Identify which cell holds the provided text, then report its (X, Y) central coordinate. 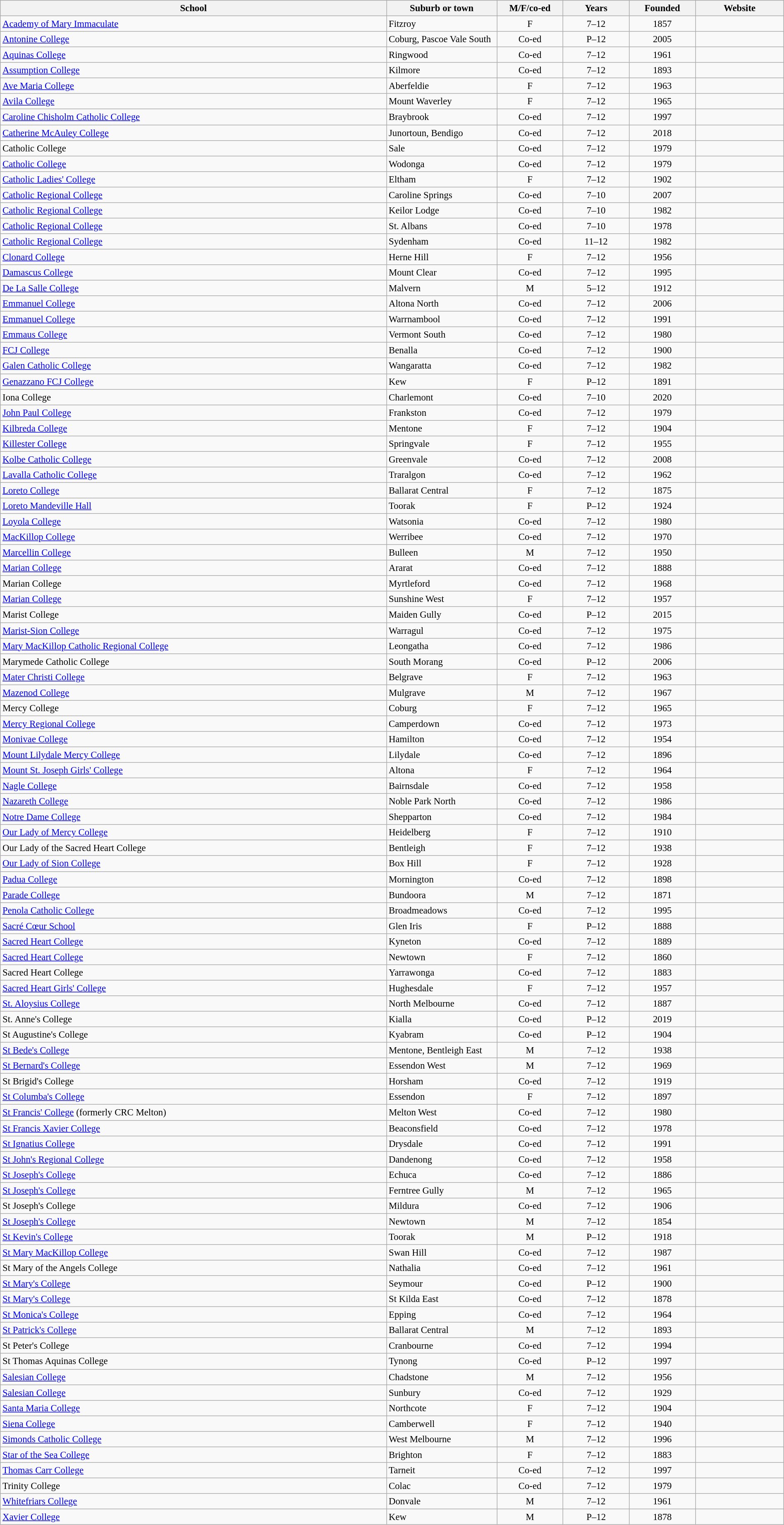
Genazzano FCJ College (194, 381)
Parade College (194, 895)
Sunshine West (442, 599)
Ringwood (442, 55)
Warrnambool (442, 319)
Cranbourne (442, 1346)
1902 (662, 179)
Nagle College (194, 786)
Bulleen (442, 553)
Springvale (442, 444)
Mulgrave (442, 693)
1898 (662, 879)
1897 (662, 1097)
Sacred Heart Girls' College (194, 988)
St Ignatius College (194, 1144)
Shepparton (442, 817)
Mildura (442, 1206)
1996 (662, 1439)
1973 (662, 724)
Keilor Lodge (442, 211)
St Mary MacKillop College (194, 1252)
1950 (662, 553)
Seymour (442, 1284)
Sale (442, 148)
St. Albans (442, 226)
Marcellin College (194, 553)
Catholic Ladies' College (194, 179)
Heidelberg (442, 832)
2018 (662, 133)
Xavier College (194, 1517)
Our Lady of Sion College (194, 864)
St Bernard's College (194, 1066)
North Melbourne (442, 1004)
Ararat (442, 568)
Werribee (442, 537)
1954 (662, 739)
Essendon West (442, 1066)
M/F/co-ed (530, 8)
1970 (662, 537)
1891 (662, 381)
Padua College (194, 879)
West Melbourne (442, 1439)
2007 (662, 195)
Kilmore (442, 70)
Siena College (194, 1424)
Noble Park North (442, 801)
Traralgon (442, 475)
Malvern (442, 288)
Mercy College (194, 708)
Sacré Cœur School (194, 926)
5–12 (596, 288)
1962 (662, 475)
Academy of Mary Immaculate (194, 24)
Mentone, Bentleigh East (442, 1050)
Epping (442, 1315)
Notre Dame College (194, 817)
Frankston (442, 412)
Dandenong (442, 1159)
Melton West (442, 1113)
St John's Regional College (194, 1159)
Box Hill (442, 864)
Marist-Sion College (194, 631)
2005 (662, 39)
1975 (662, 631)
Mazenod College (194, 693)
Simonds Catholic College (194, 1439)
2008 (662, 459)
Northcote (442, 1408)
Wangaratta (442, 366)
Mary MacKillop Catholic Regional College (194, 646)
Sunbury (442, 1393)
Broadmeadows (442, 910)
Nathalia (442, 1268)
Braybrook (442, 117)
St Columba's College (194, 1097)
1969 (662, 1066)
Sydenham (442, 242)
1940 (662, 1424)
Damascus College (194, 273)
John Paul College (194, 412)
Kyneton (442, 942)
Aquinas College (194, 55)
Mornington (442, 879)
St Thomas Aquinas College (194, 1362)
St Patrick's College (194, 1330)
Swan Hill (442, 1252)
Chadstone (442, 1377)
Suburb or town (442, 8)
Assumption College (194, 70)
Wodonga (442, 164)
MacKillop College (194, 537)
Ferntree Gully (442, 1190)
Altona North (442, 304)
1994 (662, 1346)
Brighton (442, 1455)
1860 (662, 957)
Lavalla Catholic College (194, 475)
Bairnsdale (442, 786)
Trinity College (194, 1486)
Marist College (194, 615)
Belgrave (442, 677)
1871 (662, 895)
Caroline Chisholm Catholic College (194, 117)
11–12 (596, 242)
Junortoun, Bendigo (442, 133)
Loreto Mandeville Hall (194, 506)
Killester College (194, 444)
South Morang (442, 662)
1918 (662, 1237)
Donvale (442, 1501)
Ave Maria College (194, 86)
Hughesdale (442, 988)
Mount St. Joseph Girls' College (194, 770)
Greenvale (442, 459)
1910 (662, 832)
Loyola College (194, 522)
1912 (662, 288)
Drysdale (442, 1144)
St Brigid's College (194, 1081)
Our Lady of Mercy College (194, 832)
Antonine College (194, 39)
1886 (662, 1175)
1928 (662, 864)
Mater Christi College (194, 677)
St Francis Xavier College (194, 1128)
1857 (662, 24)
Catherine McAuley College (194, 133)
Mount Waverley (442, 101)
Horsham (442, 1081)
Galen Catholic College (194, 366)
Camperdown (442, 724)
Kilbreda College (194, 428)
1919 (662, 1081)
Years (596, 8)
Tarneit (442, 1470)
2019 (662, 1019)
Mount Lilydale Mercy College (194, 755)
Emmaus College (194, 335)
1967 (662, 693)
1929 (662, 1393)
Vermont South (442, 335)
2020 (662, 397)
1889 (662, 942)
Thomas Carr College (194, 1470)
St Francis' College (formerly CRC Melton) (194, 1113)
Lilydale (442, 755)
Kialla (442, 1019)
Aberfeldie (442, 86)
St. Anne's College (194, 1019)
St Kevin's College (194, 1237)
Our Lady of the Sacred Heart College (194, 848)
De La Salle College (194, 288)
2015 (662, 615)
1924 (662, 506)
1968 (662, 584)
1984 (662, 817)
FCJ College (194, 350)
Beaconsfield (442, 1128)
Colac (442, 1486)
Fitzroy (442, 24)
Bundoora (442, 895)
Charlemont (442, 397)
1854 (662, 1221)
Penola Catholic College (194, 910)
Marymede Catholic College (194, 662)
St Kilda East (442, 1299)
Kyabram (442, 1035)
St. Aloysius College (194, 1004)
1887 (662, 1004)
Glen Iris (442, 926)
St Mary of the Angels College (194, 1268)
Coburg (442, 708)
Santa Maria College (194, 1408)
Iona College (194, 397)
Warragul (442, 631)
St Bede's College (194, 1050)
School (194, 8)
Essendon (442, 1097)
Nazareth College (194, 801)
Whitefriars College (194, 1501)
Bentleigh (442, 848)
Herne Hill (442, 257)
Myrtleford (442, 584)
Watsonia (442, 522)
Clonard College (194, 257)
Hamilton (442, 739)
Founded (662, 8)
Avila College (194, 101)
Coburg, Pascoe Vale South (442, 39)
Leongatha (442, 646)
Tynong (442, 1362)
Kolbe Catholic College (194, 459)
1906 (662, 1206)
Star of the Sea College (194, 1455)
St Monica's College (194, 1315)
St Peter's College (194, 1346)
Caroline Springs (442, 195)
St Augustine's College (194, 1035)
Mount Clear (442, 273)
Echuca (442, 1175)
Website (739, 8)
Maiden Gully (442, 615)
1875 (662, 490)
Monivae College (194, 739)
Loreto College (194, 490)
Mentone (442, 428)
Mercy Regional College (194, 724)
Camberwell (442, 1424)
1955 (662, 444)
1987 (662, 1252)
Yarrawonga (442, 973)
Eltham (442, 179)
Benalla (442, 350)
Altona (442, 770)
1896 (662, 755)
